Pinpoint the cell where the given text exists, returning its [X, Y] midpoint coordinate. 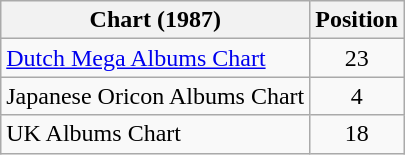
Position [357, 20]
UK Albums Chart [156, 134]
Dutch Mega Albums Chart [156, 58]
18 [357, 134]
Chart (1987) [156, 20]
4 [357, 96]
Japanese Oricon Albums Chart [156, 96]
23 [357, 58]
